Pinpoint the cell where the given text exists, returning its (x, y) midpoint coordinate. 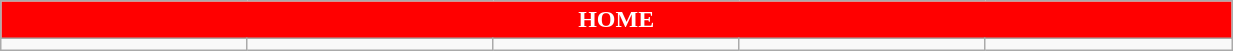
HOME (616, 20)
